From the cell containing the given text, extract its center point as (X, Y) coordinate. 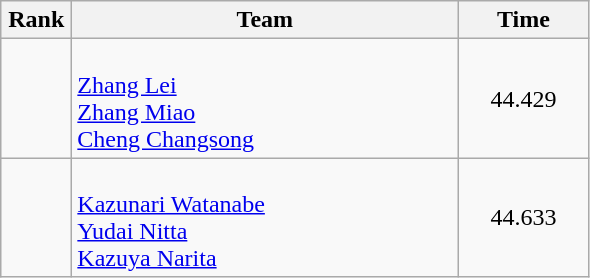
Zhang LeiZhang MiaoCheng Changsong (265, 98)
Time (524, 20)
44.633 (524, 218)
Kazunari WatanabeYudai NittaKazuya Narita (265, 218)
Team (265, 20)
44.429 (524, 98)
Rank (36, 20)
